Extract the [X, Y] coordinate from the center of the cell holding the provided text.  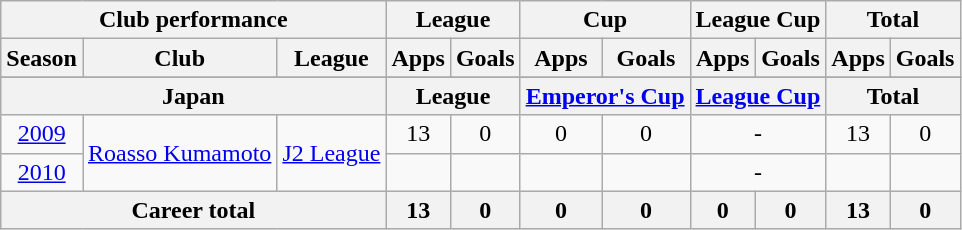
Club [179, 58]
Roasso Kumamoto [179, 153]
J2 League [332, 153]
2010 [42, 172]
Season [42, 58]
Club performance [194, 20]
Japan [194, 96]
Emperor's Cup [605, 96]
Career total [194, 210]
Cup [605, 20]
2009 [42, 134]
